For the text-containing cell, return its midpoint in [x, y] coordinate format. 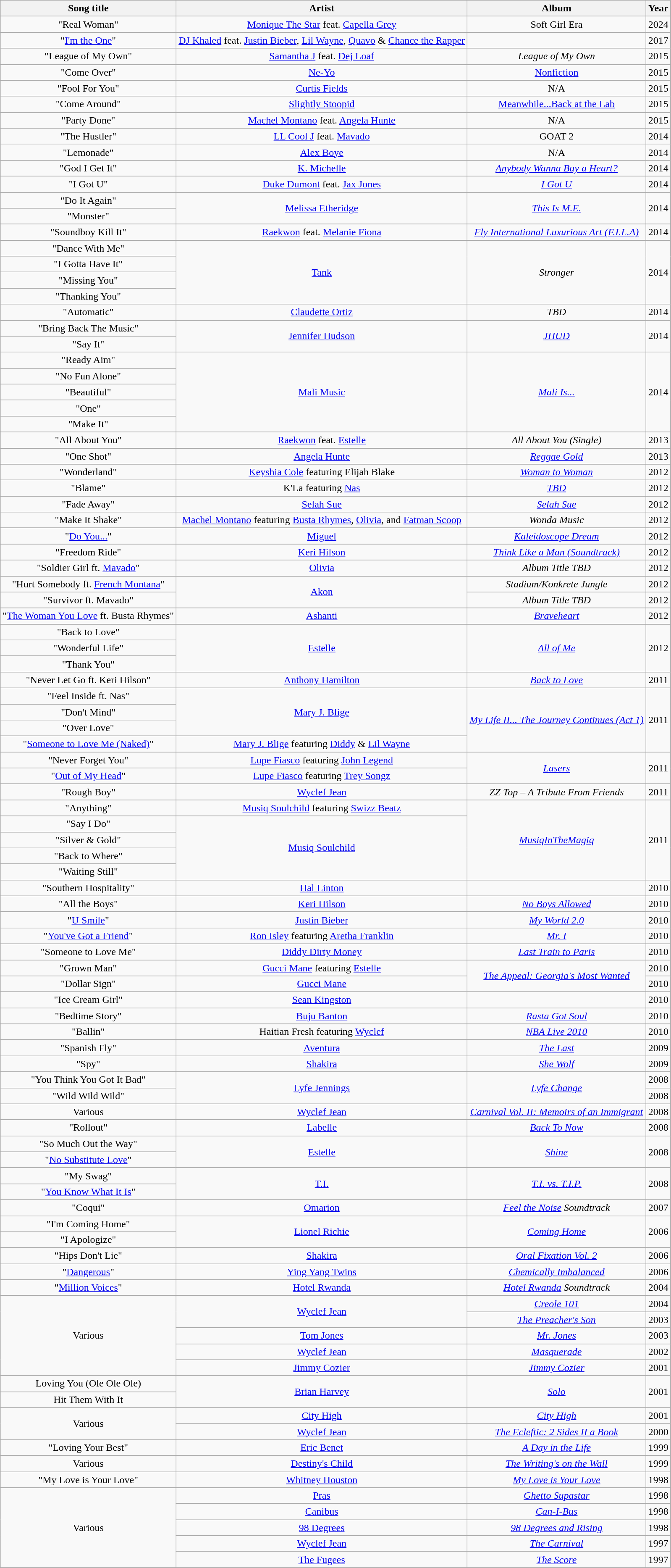
DJ Khaled feat. Justin Bieber, Lil Wayne, Quavo & Chance the Rapper [322, 40]
Meanwhile...Back at the Lab [557, 104]
Akon [322, 592]
"Hips Don't Lie" [88, 1256]
Brian Harvey [322, 1392]
"All About You" [88, 440]
"My Love is Your Love" [88, 1479]
The Writing's on the Wall [557, 1463]
Hal Linton [322, 888]
"U Smile" [88, 920]
Musiq Soulchild featuring Swizz Beatz [322, 808]
"You Think You Got It Bad" [88, 1080]
Eric Benet [322, 1447]
Kaleidoscope Dream [557, 536]
Ghetto Supastar [557, 1496]
Aventura [322, 1048]
The Appeal: Georgia's Most Wanted [557, 976]
"Thank You" [88, 664]
"One" [88, 408]
"Say I Do" [88, 824]
Soft Girl Era [557, 24]
"Dance With Me" [88, 248]
"Someone to Love Me" [88, 952]
Think Like a Man (Soundtrack) [557, 552]
K. Michelle [322, 168]
Woman to Woman [557, 472]
Song title [88, 8]
"One Shot" [88, 456]
Ying Yang Twins [322, 1272]
"Over Love" [88, 728]
Rasta Got Soul [557, 1016]
"Soldier Girl ft. Mavado" [88, 568]
Shine [557, 1152]
"Automatic" [88, 312]
Hotel Rwanda [322, 1288]
"You Know What It Is" [88, 1192]
Mr. Jones [557, 1336]
"Loving Your Best" [88, 1447]
"The Woman You Love ft. Busta Rhymes" [88, 616]
Coming Home [557, 1232]
Album [557, 8]
Whitney Houston [322, 1479]
Lasers [557, 768]
My Life II... The Journey Continues (Act 1) [557, 720]
Ashanti [322, 616]
"I Got U" [88, 184]
"Thanking You" [88, 296]
Duke Dumont feat. Jax Jones [322, 184]
"You've Got a Friend" [88, 936]
NBA Live 2010 [557, 1032]
GOAT 2 [557, 136]
"Southern Hospitality" [88, 888]
Alex Boye [322, 152]
"Soundboy Kill It" [88, 232]
"I Apologize" [88, 1240]
"Rough Boy" [88, 792]
2002 [658, 1352]
League of My Own [557, 56]
Curtis Fields [322, 88]
Year [658, 8]
"Waiting Still" [88, 872]
"Someone to Love Me (Naked)" [88, 744]
Keyshia Cole featuring Elijah Blake [322, 472]
Stadium/Konkrete Jungle [557, 584]
"God I Get It" [88, 168]
Wonda Music [557, 520]
Ne-Yo [322, 72]
"Come Over" [88, 72]
The Carnival [557, 1544]
Creole 101 [557, 1304]
"My Swag" [88, 1176]
Ron Isley featuring Aretha Franklin [322, 936]
JHUD [557, 336]
"Freedom Ride" [88, 552]
Justin Bieber [322, 920]
"Fade Away" [88, 504]
K'La featuring Nas [322, 488]
"No Substitute Love" [88, 1160]
"Never Let Go ft. Keri Hilson" [88, 680]
"No Fun Alone" [88, 376]
"Ice Cream Girl" [88, 1000]
Jennifer Hudson [322, 336]
"Lemonade" [88, 152]
I Got U [557, 184]
"Back to Where" [88, 856]
Raekwon feat. Melanie Fiona [322, 232]
Monique The Star feat. Capella Grey [322, 24]
Back To Now [557, 1128]
"Survivor ft. Mavado" [88, 600]
Chemically Imbalanced [557, 1272]
"Real Woman" [88, 24]
The Preacher's Son [557, 1320]
"Anything" [88, 808]
"Beautiful" [88, 392]
Omarion [322, 1208]
"Back to Love" [88, 632]
Pras [322, 1496]
Feel the Noise Soundtrack [557, 1208]
Fly International Luxurious Art (F.I.L.A) [557, 232]
"Fool For You" [88, 88]
"Make It Shake" [88, 520]
Mr. I [557, 936]
"League of My Own" [88, 56]
"Ready Aim" [88, 360]
"Wild Wild Wild" [88, 1096]
All About You (Single) [557, 440]
"Spanish Fly" [88, 1048]
"So Much Out the Way" [88, 1144]
Sean Kingston [322, 1000]
98 Degrees and Rising [557, 1528]
"Wonderland" [88, 472]
T.I. vs. T.I.P. [557, 1184]
"Party Done" [88, 120]
Diddy Dirty Money [322, 952]
"Say It" [88, 344]
Back to Love [557, 680]
"The Hustler" [88, 136]
Anthony Hamilton [322, 680]
This Is M.E. [557, 208]
"Do It Again" [88, 200]
Tank [322, 272]
"Coqui" [88, 1208]
Braveheart [557, 616]
Last Train to Paris [557, 952]
Machel Montano feat. Angela Hunte [322, 120]
Gucci Mane featuring Estelle [322, 968]
Solo [557, 1392]
"I Gotta Have It" [88, 264]
"Bedtime Story" [88, 1016]
Canibus [322, 1512]
Carnival Vol. II: Memoirs of an Immigrant [557, 1112]
Stronger [557, 272]
Reggae Gold [557, 456]
Oral Fixation Vol. 2 [557, 1256]
Hit Them With It [88, 1400]
"Million Voices" [88, 1288]
Can-I-Bus [557, 1512]
The Last [557, 1048]
The Fugees [322, 1560]
T.I. [322, 1184]
The Score [557, 1560]
Masquerade [557, 1352]
MusiqInTheMagiq [557, 840]
"I'm the One" [88, 40]
"Rollout" [88, 1128]
Claudette Ortiz [322, 312]
Lupe Fiasco featuring Trey Songz [322, 776]
"Make It" [88, 424]
Artist [322, 8]
A Day in the Life [557, 1447]
Lupe Fiasco featuring John Legend [322, 760]
"Spy" [88, 1064]
"All the Boys" [88, 904]
My World 2.0 [557, 920]
Samantha J feat. Dej Loaf [322, 56]
Nonfiction [557, 72]
"Missing You" [88, 280]
"Ballin" [88, 1032]
Angela Hunte [322, 456]
Anybody Wanna Buy a Heart? [557, 168]
"Silver & Gold" [88, 840]
2000 [658, 1431]
ZZ Top – A Tribute From Friends [557, 792]
"Dangerous" [88, 1272]
Mary J. Blige featuring Diddy & Lil Wayne [322, 744]
98 Degrees [322, 1528]
Lyfe Change [557, 1088]
Haitian Fresh featuring Wyclef [322, 1032]
"Blame" [88, 488]
"Wonderful Life" [88, 648]
Labelle [322, 1128]
All of Me [557, 648]
"Do You..." [88, 536]
Melissa Etheridge [322, 208]
Raekwon feat. Estelle [322, 440]
Mali Is... [557, 392]
"Out of My Head" [88, 776]
Slightly Stoopid [322, 104]
Machel Montano featuring Busta Rhymes, Olivia, and Fatman Scoop [322, 520]
"Don't Mind" [88, 712]
The Ecleftic: 2 Sides II a Book [557, 1431]
Lyfe Jennings [322, 1088]
LL Cool J feat. Mavado [322, 136]
"Hurt Somebody ft. French Montana" [88, 584]
"Feel Inside ft. Nas" [88, 696]
No Boys Allowed [557, 904]
Olivia [322, 568]
"Never Forget You" [88, 760]
Mary J. Blige [322, 712]
My Love is Your Love [557, 1479]
Mali Music [322, 392]
Destiny's Child [322, 1463]
"Bring Back The Music" [88, 328]
"Come Around" [88, 104]
Musiq Soulchild [322, 848]
Hotel Rwanda Soundtrack [557, 1288]
"Dollar Sign" [88, 984]
She Wolf [557, 1064]
Lionel Richie [322, 1232]
Loving You (Ole Ole Ole) [88, 1384]
Tom Jones [322, 1336]
"I'm Coming Home" [88, 1224]
2017 [658, 40]
"Grown Man" [88, 968]
2024 [658, 24]
Miguel [322, 536]
Buju Banton [322, 1016]
"Monster" [88, 216]
2007 [658, 1208]
Gucci Mane [322, 984]
